Locate the cell with the specified text and output its (x, y) center coordinate. 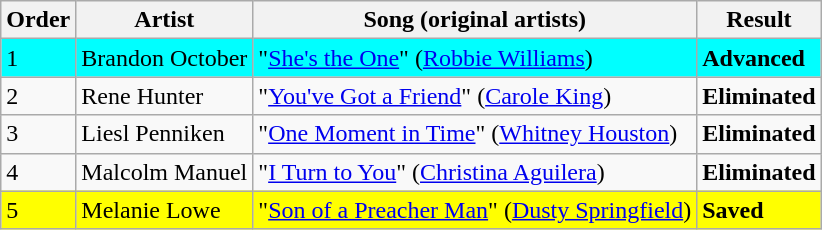
"One Moment in Time" (Whitney Houston) (475, 134)
Brandon October (164, 58)
"She's the One" (Robbie Williams) (475, 58)
Rene Hunter (164, 96)
Advanced (759, 58)
Result (759, 20)
Melanie Lowe (164, 210)
"Son of a Preacher Man" (Dusty Springfield) (475, 210)
Artist (164, 20)
3 (38, 134)
Liesl Penniken (164, 134)
5 (38, 210)
Order (38, 20)
"I Turn to You" (Christina Aguilera) (475, 172)
1 (38, 58)
Song (original artists) (475, 20)
"You've Got a Friend" (Carole King) (475, 96)
4 (38, 172)
2 (38, 96)
Saved (759, 210)
Malcolm Manuel (164, 172)
